Return the [x, y] coordinate for the center point of the cell that contains the specified text.  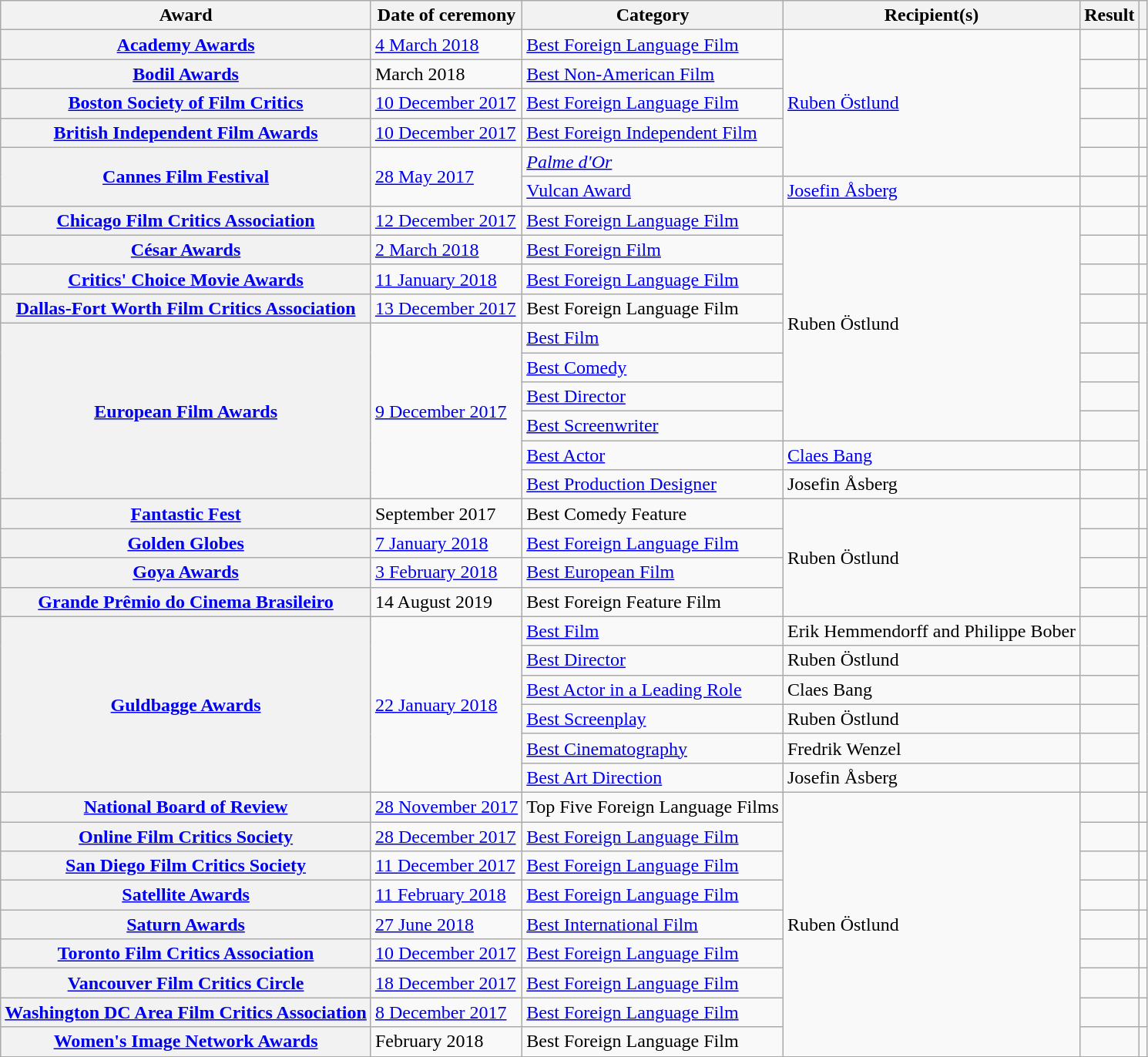
28 May 2017 [446, 176]
7 January 2018 [446, 543]
César Awards [186, 250]
Toronto Film Critics Association [186, 954]
12 December 2017 [446, 220]
18 December 2017 [446, 983]
Critics' Choice Movie Awards [186, 279]
Chicago Film Critics Association [186, 220]
Best European Film [653, 572]
Date of ceremony [446, 15]
March 2018 [446, 74]
Cannes Film Festival [186, 176]
Fantastic Fest [186, 514]
28 November 2017 [446, 807]
Goya Awards [186, 572]
Best Foreign Film [653, 250]
Bodil Awards [186, 74]
Fredrik Wenzel [931, 748]
Boston Society of Film Critics [186, 103]
Guldbagge Awards [186, 704]
Online Film Critics Society [186, 836]
22 January 2018 [446, 704]
San Diego Film Critics Society [186, 866]
Best Non-American Film [653, 74]
Best Comedy Feature [653, 514]
11 February 2018 [446, 895]
British Independent Film Awards [186, 133]
Best Foreign Feature Film [653, 602]
14 August 2019 [446, 602]
Best Art Direction [653, 777]
13 December 2017 [446, 308]
Erik Hemmendorff and Philippe Bober [931, 631]
11 January 2018 [446, 279]
Palme d'Or [653, 162]
Best Cinematography [653, 748]
8 December 2017 [446, 1012]
Washington DC Area Film Critics Association [186, 1012]
9 December 2017 [446, 411]
Golden Globes [186, 543]
Result [1109, 15]
Best Production Designer [653, 485]
Recipient(s) [931, 15]
Best Actor in a Leading Role [653, 690]
Best Screenplay [653, 719]
September 2017 [446, 514]
Saturn Awards [186, 924]
27 June 2018 [446, 924]
Vulcan Award [653, 191]
Best Actor [653, 455]
Grande Prêmio do Cinema Brasileiro [186, 602]
Best Screenwriter [653, 426]
2 March 2018 [446, 250]
Women's Image Network Awards [186, 1042]
11 December 2017 [446, 866]
Award [186, 15]
Best International Film [653, 924]
3 February 2018 [446, 572]
Category [653, 15]
Best Foreign Independent Film [653, 133]
February 2018 [446, 1042]
Dallas-Fort Worth Film Critics Association [186, 308]
Vancouver Film Critics Circle [186, 983]
National Board of Review [186, 807]
Top Five Foreign Language Films [653, 807]
Satellite Awards [186, 895]
Academy Awards [186, 45]
4 March 2018 [446, 45]
Best Comedy [653, 367]
European Film Awards [186, 411]
28 December 2017 [446, 836]
